From the cell containing the given text, extract its center point as (x, y) coordinate. 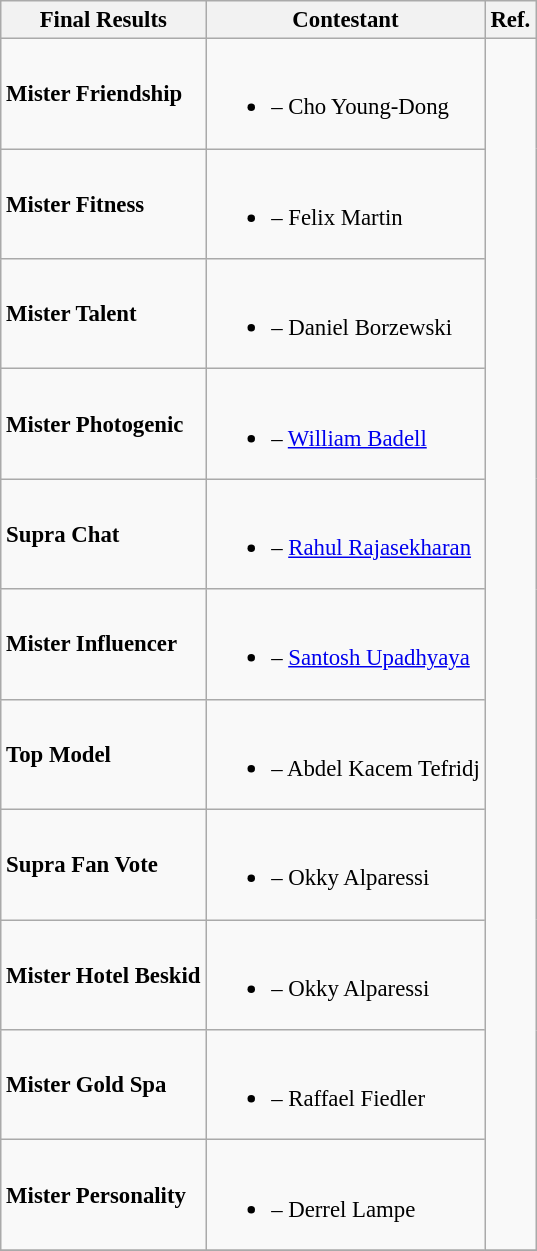
Mister Personality (104, 1195)
Mister Gold Spa (104, 1085)
– Santosh Upadhyaya (346, 644)
– Cho Young-Dong (346, 94)
Final Results (104, 20)
Mister Photogenic (104, 424)
Mister Fitness (104, 204)
Mister Friendship (104, 94)
Mister Influencer (104, 644)
– Raffael Fiedler (346, 1085)
Contestant (346, 20)
Top Model (104, 754)
– William Badell (346, 424)
Supra Fan Vote (104, 865)
– Rahul Rajasekharan (346, 534)
– Daniel Borzewski (346, 314)
– Felix Martin (346, 204)
Mister Talent (104, 314)
– Derrel Lampe (346, 1195)
Ref. (510, 20)
Mister Hotel Beskid (104, 975)
– Abdel Kacem Tefridj (346, 754)
Supra Chat (104, 534)
